Pinpoint the cell where the given text exists, returning its (X, Y) midpoint coordinate. 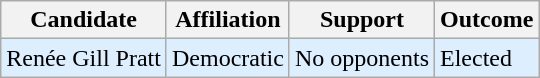
Renée Gill Pratt (84, 58)
Outcome (487, 20)
No opponents (362, 58)
Affiliation (228, 20)
Democratic (228, 58)
Support (362, 20)
Candidate (84, 20)
Elected (487, 58)
